Detect which cell encompasses the target text, then output its [X, Y] center coordinate. 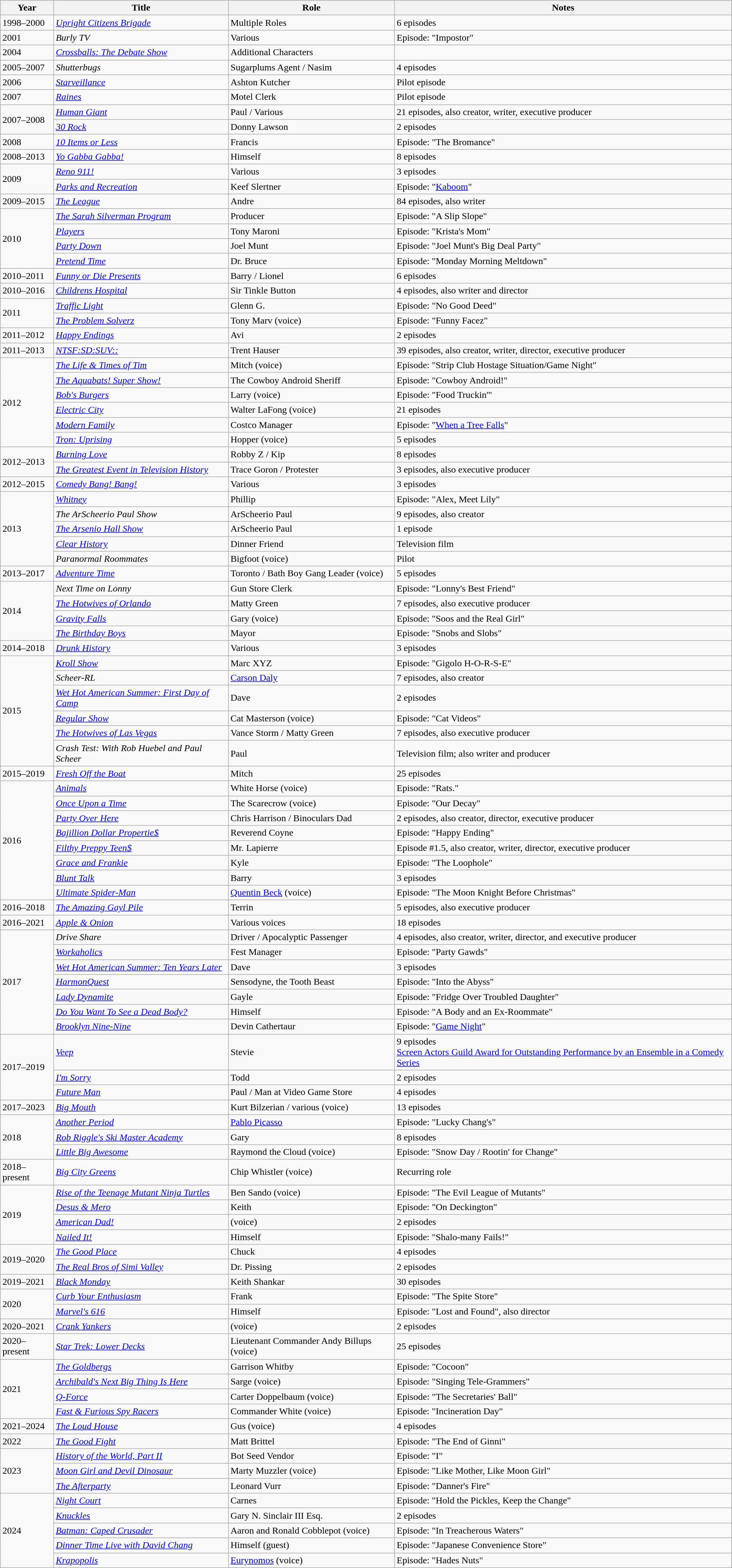
Gayle [311, 997]
Episode: "Shalo-many Fails!" [563, 1237]
The Real Bros of Simi Valley [141, 1267]
Larry (voice) [311, 395]
Episode: "Lost and Found", also director [563, 1311]
Pilot [563, 559]
2023 [27, 1471]
Gus (voice) [311, 1426]
Motel Clerk [311, 97]
2018 [27, 1137]
Nailed It! [141, 1237]
Burning Love [141, 455]
Carson Daly [311, 678]
Chip Whistler (voice) [311, 1172]
Blunt Talk [141, 878]
2012 [27, 402]
84 episodes, also writer [563, 201]
2014 [27, 611]
Episode: "Party Gawds" [563, 952]
Q-Force [141, 1396]
Comedy Bang! Bang! [141, 484]
Big Mouth [141, 1107]
Dinner Time Live with David Chang [141, 1545]
Barry [311, 878]
Episode: "Like Mother, Like Moon Girl" [563, 1471]
Tony Marv (voice) [311, 320]
Next Time on Lonny [141, 588]
2016 [27, 840]
Electric City [141, 410]
The Goldbergs [141, 1367]
2024 [27, 1530]
Avi [311, 335]
Vance Storm / Matty Green [311, 733]
Bot Seed Vendor [311, 1456]
Traffic Light [141, 306]
Carter Doppelbaum (voice) [311, 1396]
Episode: "Lucky Chang's" [563, 1122]
Episode: "The Spite Store" [563, 1296]
10 Items or Less [141, 142]
2016–2021 [27, 922]
2017–2019 [27, 1067]
Title [141, 8]
Episode: "Game Night" [563, 1027]
Donny Lawson [311, 127]
Episode: "Soos and the Real Girl" [563, 618]
Krapopolis [141, 1560]
Episode: "When a Tree Falls" [563, 424]
Sir Tinkle Button [311, 291]
Paul / Man at Video Game Store [311, 1092]
Desus & Mero [141, 1207]
Wet Hot American Summer: First Day of Camp [141, 698]
Walter LaFong (voice) [311, 410]
Episode: "Gigolo H-O-R-S-E" [563, 663]
Episode: "Krista's Mom" [563, 231]
Chuck [311, 1252]
3 episodes, also executive producer [563, 469]
Parks and Recreation [141, 187]
2005–2007 [27, 67]
Fresh Off the Boat [141, 773]
Episode: "Kaboom" [563, 187]
Party Down [141, 246]
Kyle [311, 863]
Costco Manager [311, 424]
Episode: "Danner's Fire" [563, 1486]
2001 [27, 38]
2006 [27, 82]
Bajillion Dollar Propertie$ [141, 833]
The Life & Times of Tim [141, 365]
Adventure Time [141, 574]
Knuckles [141, 1516]
2019 [27, 1214]
Archibald's Next Big Thing Is Here [141, 1381]
Paul [311, 753]
The Hotwives of Las Vegas [141, 733]
Episode: "Japanese Convenience Store" [563, 1545]
Episode: "Happy Ending" [563, 833]
Shutterbugs [141, 67]
Toronto / Bath Boy Gang Leader (voice) [311, 574]
Phillip [311, 499]
2008–2013 [27, 156]
Regular Show [141, 718]
Burly TV [141, 38]
2019–2020 [27, 1259]
Garrison Whitby [311, 1367]
The Problem Solverz [141, 320]
Rise of the Teenage Mutant Ninja Turtles [141, 1192]
2009 [27, 179]
2007–2008 [27, 119]
Episode: "No Good Deed" [563, 306]
Various voices [311, 922]
Funny or Die Presents [141, 276]
Episode: "Food Truckin'" [563, 395]
Episode: "Snobs and Slobs" [563, 633]
Episode: "Into the Abyss" [563, 982]
Episode: "Our Decay" [563, 803]
Mitch [311, 773]
Commander White (voice) [311, 1411]
Episode #1.5, also creator, writer, director, executive producer [563, 848]
Reno 911! [141, 171]
Recurring role [563, 1172]
Television film; also writer and producer [563, 753]
2016–2018 [27, 907]
2010–2011 [27, 276]
5 episodes, also executive producer [563, 907]
Dr. Pissing [311, 1267]
Driver / Apocalyptic Passenger [311, 937]
Role [311, 8]
Episode: "The Moon Knight Before Christmas" [563, 892]
Keith [311, 1207]
2020–2021 [27, 1326]
Episode: "Cocoon" [563, 1367]
Scheer-RL [141, 678]
2011–2012 [27, 335]
Paul / Various [311, 112]
White Horse (voice) [311, 788]
Kurt Bilzerian / various (voice) [311, 1107]
2007 [27, 97]
Quentin Beck (voice) [311, 892]
Episode: "Impostor" [563, 38]
21 episodes [563, 410]
The Afterparty [141, 1486]
Animals [141, 788]
Raymond the Cloud (voice) [311, 1152]
Glenn G. [311, 306]
HarmonQuest [141, 982]
Episode: "The Secretaries' Ball" [563, 1396]
Dr. Bruce [311, 261]
Dinner Friend [311, 544]
Rob Riggle's Ski Master Academy [141, 1137]
2010–2016 [27, 291]
30 episodes [563, 1282]
1 episode [563, 529]
Pablo Picasso [311, 1122]
Wet Hot American Summer: Ten Years Later [141, 967]
2011 [27, 313]
Multiple Roles [311, 23]
9 episodes, also creator [563, 514]
I'm Sorry [141, 1077]
Episode: "Joel Munt's Big Deal Party" [563, 246]
The Loud House [141, 1426]
Episode: "The Bromance" [563, 142]
Veep [141, 1052]
Fest Manager [311, 952]
2011–2013 [27, 350]
Episode: "A Slip Slope" [563, 216]
Once Upon a Time [141, 803]
39 episodes, also creator, writer, director, executive producer [563, 350]
Night Court [141, 1501]
Reverend Coyne [311, 833]
Crash Test: With Rob Huebel and Paul Scheer [141, 753]
Matty Green [311, 603]
Eurynomos (voice) [311, 1560]
Marc XYZ [311, 663]
The Hotwives of Orlando [141, 603]
Crossballs: The Debate Show [141, 52]
Filthy Preppy Teen$ [141, 848]
Episode: "The Loophole" [563, 863]
The Good Place [141, 1252]
Robby Z / Kip [311, 455]
Notes [563, 8]
Clear History [141, 544]
Episode: "Hold the Pickles, Keep the Change" [563, 1501]
Batman: Caped Crusader [141, 1530]
9 episodesScreen Actors Guild Award for Outstanding Performance by an Ensemble in a Comedy Series [563, 1052]
Chris Harrison / Binoculars Dad [311, 818]
Andre [311, 201]
Happy Endings [141, 335]
The League [141, 201]
2020–present [27, 1347]
2 episodes, also creator, director, executive producer [563, 818]
The Good Fight [141, 1441]
Sarge (voice) [311, 1381]
Terrin [311, 907]
Keef Slertner [311, 187]
Black Monday [141, 1282]
Episode: "Singing Tele-Grammers" [563, 1381]
History of the World, Part II [141, 1456]
Matt Brittel [311, 1441]
Episode: "Hades Nuts" [563, 1560]
Episode: "Monday Morning Meltdown" [563, 261]
Marty Muzzler (voice) [311, 1471]
Episode: "Funny Facez" [563, 320]
Producer [311, 216]
Gary N. Sinclair III Esq. [311, 1516]
Episode: "Cat Videos" [563, 718]
Episode: "Lonny's Best Friend" [563, 588]
Barry / Lionel [311, 276]
American Dad! [141, 1222]
Tron: Uprising [141, 440]
4 episodes, also creator, writer, director, and executive producer [563, 937]
2008 [27, 142]
2012–2013 [27, 462]
The ArScheerio Paul Show [141, 514]
The Birthday Boys [141, 633]
Upright Citizens Brigade [141, 23]
Episode: "I" [563, 1456]
2015 [27, 711]
The Sarah Silverman Program [141, 216]
2015–2019 [27, 773]
Kroll Show [141, 663]
Bigfoot (voice) [311, 559]
Cat Masterson (voice) [311, 718]
Hopper (voice) [311, 440]
Trace Goron / Protester [311, 469]
Childrens Hospital [141, 291]
Players [141, 231]
2017 [27, 982]
Episode: "The End of Ginni" [563, 1441]
Episode: "In Treacherous Waters" [563, 1530]
Ultimate Spider-Man [141, 892]
Keith Shankar [311, 1282]
Big City Greens [141, 1172]
Tony Maroni [311, 231]
Moon Girl and Devil Dinosaur [141, 1471]
Lady Dynamite [141, 997]
Leonard Vurr [311, 1486]
7 episodes, also creator [563, 678]
Paranormal Roommates [141, 559]
Crank Yankers [141, 1326]
Trent Hauser [311, 350]
The Scarecrow (voice) [311, 803]
13 episodes [563, 1107]
Bob's Burgers [141, 395]
2022 [27, 1441]
2004 [27, 52]
Do You Want To See a Dead Body? [141, 1012]
Todd [311, 1077]
Mr. Lapierre [311, 848]
2014–2018 [27, 648]
2019–2021 [27, 1282]
Year [27, 8]
Fast & Furious Spy Racers [141, 1411]
Episode: "Fridge Over Troubled Daughter" [563, 997]
Frank [311, 1296]
Another Period [141, 1122]
Joel Munt [311, 246]
2013 [27, 529]
30 Rock [141, 127]
Gary [311, 1137]
Aaron and Ronald Cobblepot (voice) [311, 1530]
Gun Store Clerk [311, 588]
Lieutenant Commander Andy Billups (voice) [311, 1347]
Whitney [141, 499]
4 episodes, also writer and director [563, 291]
Brooklyn Nine-Nine [141, 1027]
Episode: "Snow Day / Rootin' for Change" [563, 1152]
Pretend Time [141, 261]
The Amazing Gayl Pile [141, 907]
18 episodes [563, 922]
Workaholics [141, 952]
Sugarplums Agent / Nasim [311, 67]
Episode: "The Evil League of Mutants" [563, 1192]
The Greatest Event in Television History [141, 469]
2021 [27, 1389]
Drunk History [141, 648]
Episode: "Rats." [563, 788]
Yo Gabba Gabba! [141, 156]
Episode: "Incineration Day" [563, 1411]
1998–2000 [27, 23]
Episode: "A Body and an Ex-Roommate" [563, 1012]
Francis [311, 142]
2021–2024 [27, 1426]
Television film [563, 544]
2018–present [27, 1172]
2012–2015 [27, 484]
Gary (voice) [311, 618]
NTSF:SD:SUV:: [141, 350]
Devin Cathertaur [311, 1027]
Additional Characters [311, 52]
Episode: "Cowboy Android!" [563, 380]
Apple & Onion [141, 922]
Ben Sando (voice) [311, 1192]
Stevie [311, 1052]
Grace and Frankie [141, 863]
Episode: "Alex, Meet Lily" [563, 499]
2009–2015 [27, 201]
Mayor [311, 633]
Mitch (voice) [311, 365]
Little Big Awesome [141, 1152]
Starveillance [141, 82]
Himself (guest) [311, 1545]
Star Trek: Lower Decks [141, 1347]
Future Man [141, 1092]
Party Over Here [141, 818]
The Cowboy Android Sheriff [311, 380]
2013–2017 [27, 574]
Carnes [311, 1501]
Episode: "Strip Club Hostage Situation/Game Night" [563, 365]
2010 [27, 239]
Human Giant [141, 112]
Episode: "On Deckington" [563, 1207]
The Aquabats! Super Show! [141, 380]
Raines [141, 97]
Sensodyne, the Tooth Beast [311, 982]
Curb Your Enthusiasm [141, 1296]
Modern Family [141, 424]
Drive Share [141, 937]
21 episodes, also creator, writer, executive producer [563, 112]
Gravity Falls [141, 618]
The Arsenio Hall Show [141, 529]
2017–2023 [27, 1107]
Marvel's 616 [141, 1311]
Ashton Kutcher [311, 82]
2020 [27, 1304]
